Detect which cell encompasses the target text, then output its (x, y) center coordinate. 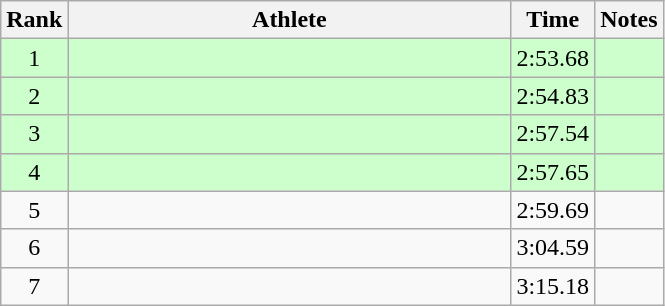
7 (34, 286)
4 (34, 172)
2:57.65 (553, 172)
3:15.18 (553, 286)
2:54.83 (553, 96)
2:57.54 (553, 134)
5 (34, 210)
Rank (34, 20)
Athlete (290, 20)
Time (553, 20)
2 (34, 96)
6 (34, 248)
3:04.59 (553, 248)
2:59.69 (553, 210)
1 (34, 58)
2:53.68 (553, 58)
3 (34, 134)
Notes (629, 20)
